Provide the (X, Y) coordinate of the cell's center where the given text is located.  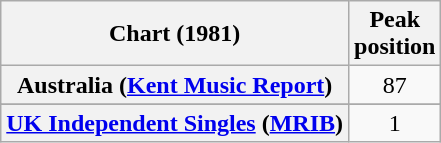
1 (395, 123)
UK Independent Singles (MRIB) (175, 123)
Chart (1981) (175, 34)
Australia (Kent Music Report) (175, 85)
Peakposition (395, 34)
87 (395, 85)
